Extract the (X, Y) coordinate from the center of the cell holding the provided text.  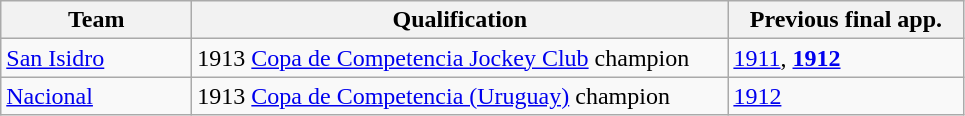
Team (96, 20)
Qualification (460, 20)
1911, 1912 (846, 58)
1913 Copa de Competencia Jockey Club champion (460, 58)
1912 (846, 96)
San Isidro (96, 58)
1913 Copa de Competencia (Uruguay) champion (460, 96)
Previous final app. (846, 20)
Nacional (96, 96)
